Determine the [X, Y] coordinate at the center of the cell enclosing the given text.  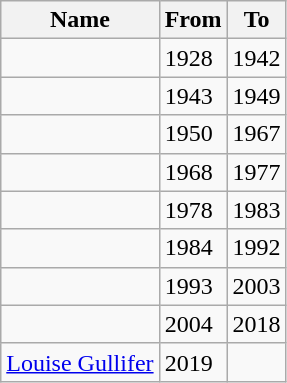
Name [80, 20]
2003 [256, 286]
1993 [193, 286]
1992 [256, 248]
To [256, 20]
1977 [256, 172]
1950 [193, 134]
From [193, 20]
2004 [193, 324]
2018 [256, 324]
1942 [256, 58]
1983 [256, 210]
1967 [256, 134]
1949 [256, 96]
Louise Gullifer [80, 362]
2019 [193, 362]
1968 [193, 172]
1928 [193, 58]
1984 [193, 248]
1978 [193, 210]
1943 [193, 96]
